Return the [x, y] coordinate for the center point of the cell that contains the specified text.  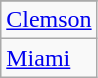
Miami [49, 58]
Clemson [49, 20]
